Search for the cell housing the specified text and yield its [x, y] center coordinate. 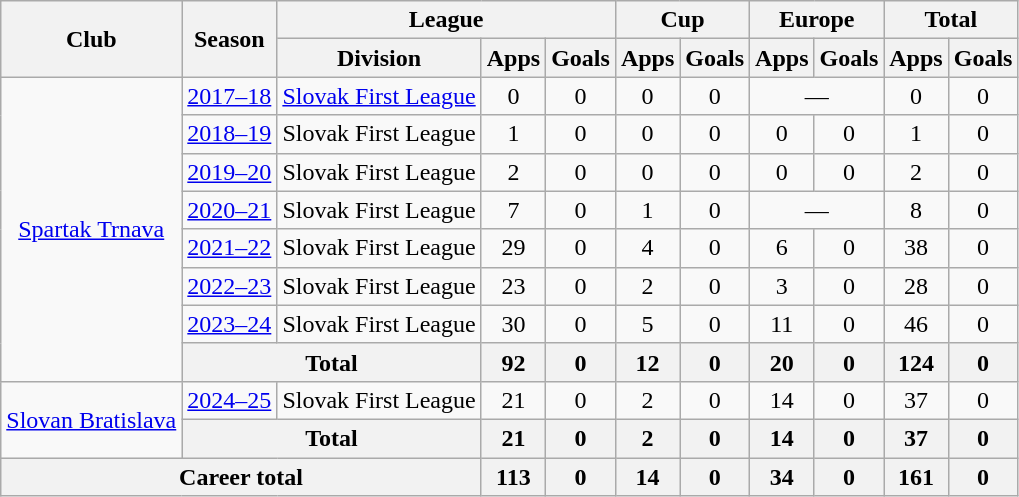
2018–19 [230, 134]
2019–20 [230, 172]
4 [647, 248]
124 [916, 362]
92 [513, 362]
2023–24 [230, 324]
20 [782, 362]
5 [647, 324]
2022–23 [230, 286]
46 [916, 324]
2017–18 [230, 96]
23 [513, 286]
Club [92, 39]
Cup [682, 20]
2021–22 [230, 248]
30 [513, 324]
8 [916, 210]
7 [513, 210]
6 [782, 248]
Spartak Trnava [92, 229]
Career total [241, 477]
Slovan Bratislava [92, 419]
3 [782, 286]
34 [782, 477]
12 [647, 362]
161 [916, 477]
113 [513, 477]
29 [513, 248]
38 [916, 248]
League [446, 20]
Season [230, 39]
2024–25 [230, 400]
Europe [817, 20]
28 [916, 286]
2020–21 [230, 210]
Division [379, 58]
11 [782, 324]
